Return the [X, Y] coordinate for the center point of the cell that contains the specified text.  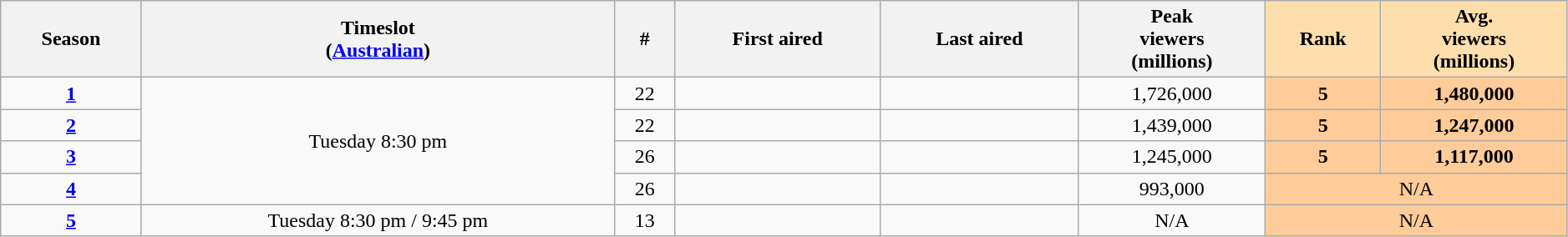
# [645, 39]
Tuesday 8:30 pm / 9:45 pm [378, 220]
2 [71, 125]
993,000 [1171, 189]
1 [71, 93]
13 [645, 220]
Rank [1323, 39]
Timeslot (Australian) [378, 39]
Season [71, 39]
1,439,000 [1171, 125]
1,247,000 [1474, 125]
Avg.viewers(millions) [1474, 39]
1,117,000 [1474, 157]
1,480,000 [1474, 93]
3 [71, 157]
1,245,000 [1171, 157]
4 [71, 189]
1,726,000 [1171, 93]
Peakviewers(millions) [1171, 39]
First aired [778, 39]
Last aired [980, 39]
Tuesday 8:30 pm [378, 141]
